For the text-containing cell, return its midpoint in (X, Y) coordinate format. 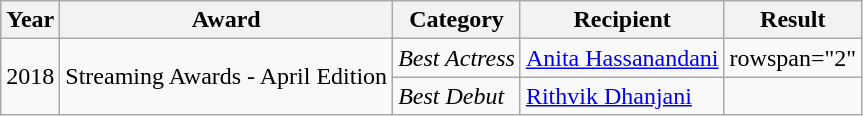
Best Actress (457, 58)
Year (30, 20)
rowspan="2" (793, 58)
Category (457, 20)
2018 (30, 77)
Award (226, 20)
Recipient (622, 20)
Result (793, 20)
Anita Hassanandani (622, 58)
Streaming Awards - April Edition (226, 77)
Best Debut (457, 96)
Rithvik Dhanjani (622, 96)
